Detect which cell encompasses the target text, then output its [X, Y] center coordinate. 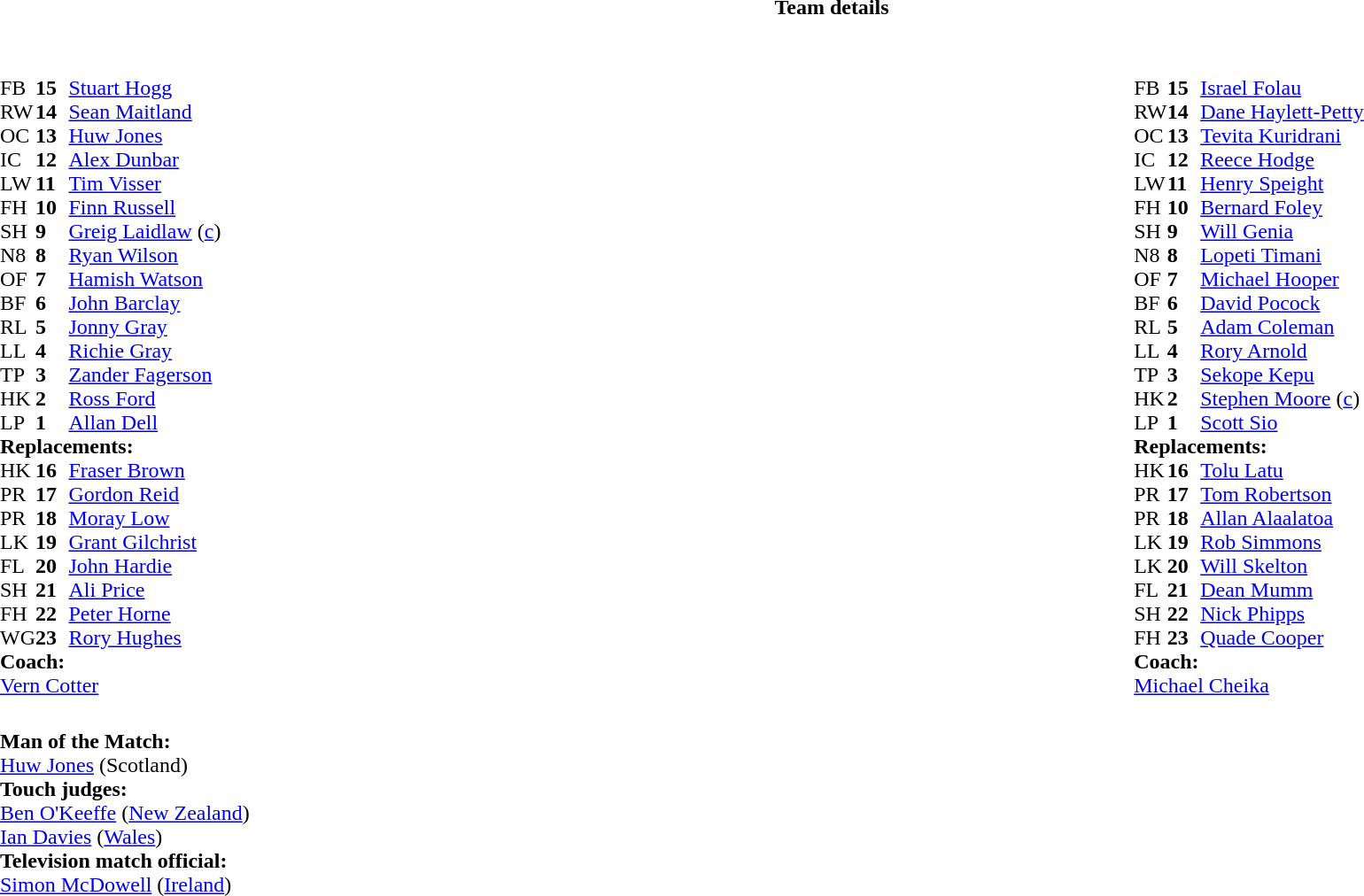
Alex Dunbar [144, 159]
Dean Mumm [1283, 590]
Will Genia [1283, 232]
Israel Folau [1283, 89]
Rob Simmons [1283, 542]
Sean Maitland [144, 112]
Michael Cheika [1249, 685]
Zander Fagerson [144, 375]
Vern Cotter [110, 685]
Rory Hughes [144, 637]
Greig Laidlaw (c) [144, 232]
Bernard Foley [1283, 207]
Richie Gray [144, 351]
Peter Horne [144, 614]
Stuart Hogg [144, 89]
Scott Sio [1283, 423]
Gordon Reid [144, 494]
WG [18, 637]
Allan Dell [144, 423]
Tim Visser [144, 184]
Moray Low [144, 519]
Reece Hodge [1283, 159]
Rory Arnold [1283, 351]
Lopeti Timani [1283, 255]
John Barclay [144, 303]
Tevita Kuridrani [1283, 136]
Tom Robertson [1283, 494]
Sekope Kepu [1283, 375]
Huw Jones [144, 136]
Ross Ford [144, 398]
Will Skelton [1283, 567]
Adam Coleman [1283, 328]
Henry Speight [1283, 184]
Ali Price [144, 590]
Michael Hooper [1283, 280]
Tolu Latu [1283, 471]
Stephen Moore (c) [1283, 398]
Fraser Brown [144, 471]
Allan Alaalatoa [1283, 519]
John Hardie [144, 567]
David Pocock [1283, 303]
Dane Haylett-Petty [1283, 112]
Finn Russell [144, 207]
Hamish Watson [144, 280]
Quade Cooper [1283, 637]
Ryan Wilson [144, 255]
Jonny Gray [144, 328]
Nick Phipps [1283, 614]
Grant Gilchrist [144, 542]
